Extract the [x, y] coordinate from the center of the cell holding the provided text.  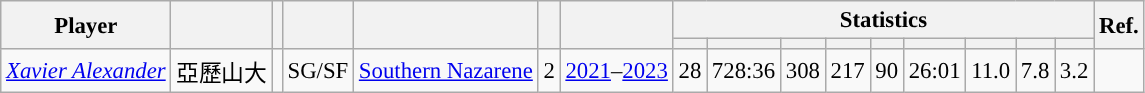
26:01 [934, 71]
Ref. [1119, 25]
28 [690, 71]
11.0 [991, 71]
Statistics [883, 20]
Xavier Alexander [86, 71]
217 [848, 71]
7.8 [1036, 71]
3.2 [1074, 71]
亞歷山大 [222, 71]
728:36 [744, 71]
Player [86, 25]
2021–2023 [616, 71]
308 [802, 71]
2 [549, 71]
SG/SF [318, 71]
90 [886, 71]
Southern Nazarene [446, 71]
